Detect which cell encompasses the target text, then output its (X, Y) center coordinate. 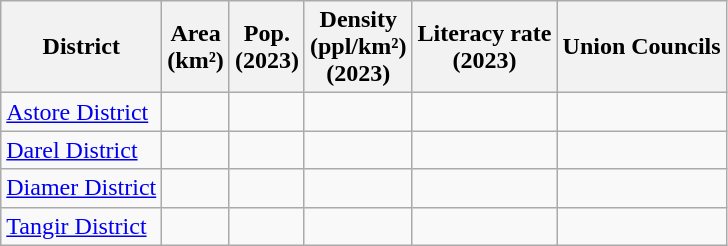
District (82, 47)
Astore District (82, 112)
Literacy rate(2023) (484, 47)
Diamer District (82, 188)
Density(ppl/km²)(2023) (358, 47)
Tangir District (82, 226)
Pop.(2023) (266, 47)
Darel District (82, 150)
Area(km²) (196, 47)
Union Councils (642, 47)
